Search for the cell housing the specified text and yield its [x, y] center coordinate. 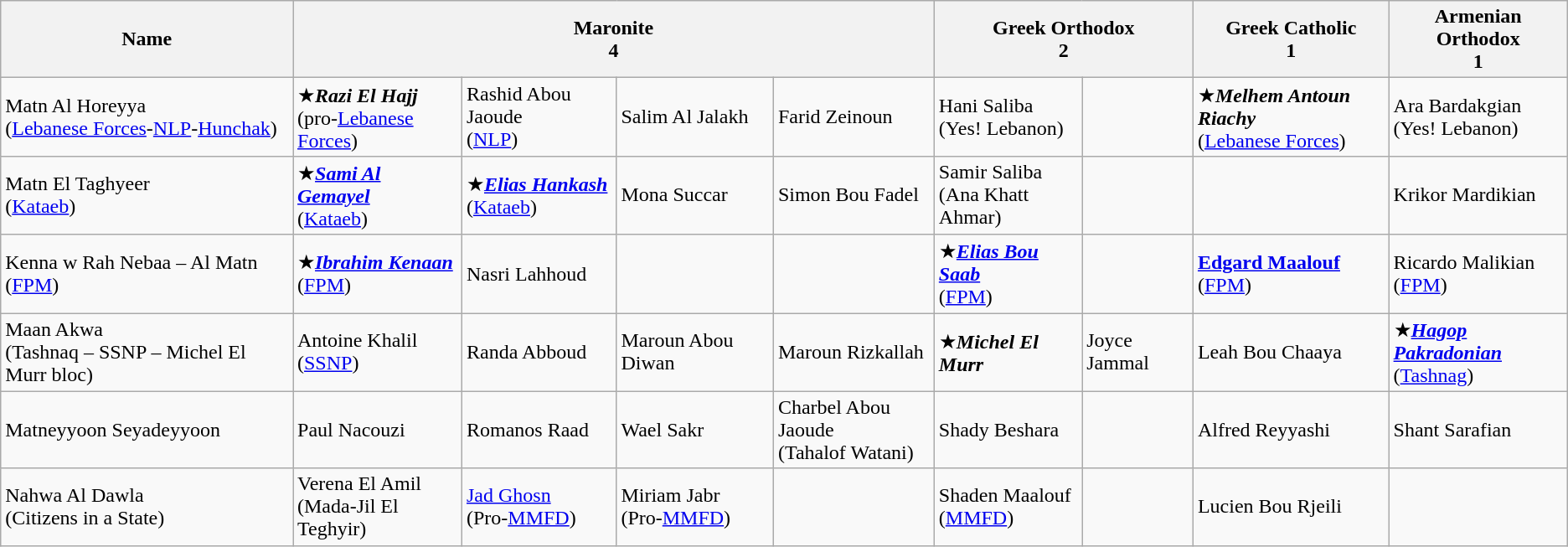
Krikor Mardikian [1478, 195]
Shaden Maalouf(MMFD) [1008, 507]
Nasri Lahhoud [539, 274]
Name [147, 39]
Miriam Jabr(Pro-MMFD) [695, 507]
★Elias Bou Saab(FPM) [1008, 274]
Samir Saliba(Ana Khatt Ahmar) [1008, 195]
★Sami Al Gemayel(Kataeb) [378, 195]
Salim Al Jalakh [695, 117]
Charbel Abou Jaoude(Tahalof Watani) [854, 430]
Verena El Amil(Mada-Jil El Teghyir) [378, 507]
Rashid Abou Jaoude(NLP) [539, 117]
★Elias Hankash(Kataeb) [539, 195]
Nahwa Al Dawla(Citizens in a State) [147, 507]
Paul Nacouzi [378, 430]
Jad Ghosn(Pro-MMFD) [539, 507]
★Hagop Pakradonian(Tashnag) [1478, 353]
★Melhem Antoun Riachy(Lebanese Forces) [1291, 117]
Edgard Maalouf(FPM) [1291, 274]
Hani Saliba(Yes! Lebanon) [1008, 117]
Kenna w Rah Nebaa – Al Matn(FPM) [147, 274]
Matneyyoon Seyadeyyoon [147, 430]
Mona Succar [695, 195]
Shady Beshara [1008, 430]
★Razi El Hajj(pro-Lebanese Forces) [378, 117]
Shant Sarafian [1478, 430]
Lucien Bou Rjeili [1291, 507]
Joyce Jammal [1137, 353]
Ara Bardakgian(Yes! Lebanon) [1478, 117]
Romanos Raad [539, 430]
★Michel El Murr [1008, 353]
Leah Bou Chaaya [1291, 353]
Randa Abboud [539, 353]
Greek Orthodox2 [1064, 39]
Maronite4 [614, 39]
Farid Zeinoun [854, 117]
Maroun Rizkallah [854, 353]
Greek Catholic1 [1291, 39]
★Ibrahim Kenaan(FPM) [378, 274]
Antoine Khalil(SSNP) [378, 353]
Maan Akwa(Tashnaq – SSNP – Michel El Murr bloc) [147, 353]
Armenian Orthodox1 [1478, 39]
Simon Bou Fadel [854, 195]
Maroun Abou Diwan [695, 353]
Matn Al Horeyya(Lebanese Forces-NLP-Hunchak) [147, 117]
Wael Sakr [695, 430]
Matn El Taghyeer(Kataeb) [147, 195]
Ricardo Malikian(FPM) [1478, 274]
Alfred Reyyashi [1291, 430]
